Search for the cell housing the specified text and yield its (X, Y) center coordinate. 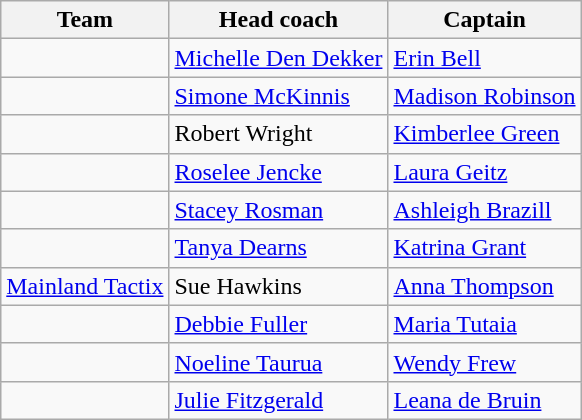
Maria Tutaia (484, 324)
Tanya Dearns (278, 248)
Head coach (278, 20)
Laura Geitz (484, 172)
Kimberlee Green (484, 134)
Wendy Frew (484, 362)
Erin Bell (484, 58)
Stacey Rosman (278, 210)
Mainland Tactix (85, 286)
Ashleigh Brazill (484, 210)
Noeline Taurua (278, 362)
Robert Wright (278, 134)
Captain (484, 20)
Leana de Bruin (484, 400)
Michelle Den Dekker (278, 58)
Simone McKinnis (278, 96)
Julie Fitzgerald (278, 400)
Anna Thompson (484, 286)
Madison Robinson (484, 96)
Roselee Jencke (278, 172)
Sue Hawkins (278, 286)
Team (85, 20)
Debbie Fuller (278, 324)
Katrina Grant (484, 248)
